Provide the (X, Y) coordinate of the cell's center where the given text is located.  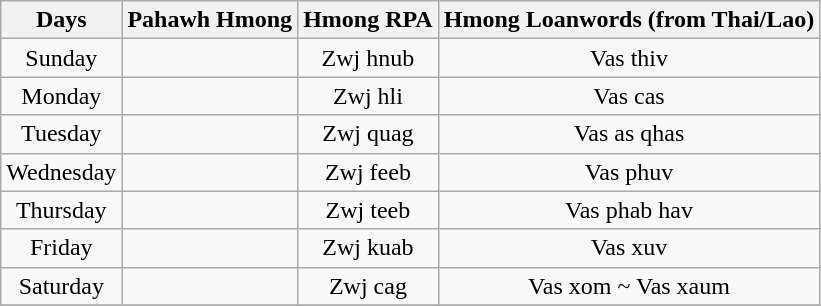
Zwj hnub (368, 58)
Vas phuv (629, 172)
Zwj quag (368, 134)
Vas xuv (629, 248)
Zwj cag (368, 286)
Tuesday (62, 134)
Monday (62, 96)
Zwj hli (368, 96)
Friday (62, 248)
Days (62, 20)
Sunday (62, 58)
Vas phab hav (629, 210)
Hmong Loanwords (from Thai/Lao) (629, 20)
Vas as qhas (629, 134)
Wednesday (62, 172)
Zwj feeb (368, 172)
Vas xom ~ Vas xaum (629, 286)
Hmong RPA (368, 20)
Vas cas (629, 96)
Vas thiv (629, 58)
Zwj kuab (368, 248)
Saturday (62, 286)
Zwj teeb (368, 210)
Pahawh Hmong (210, 20)
Thursday (62, 210)
